Output the (x, y) coordinate of the center of the cell containing the given text.  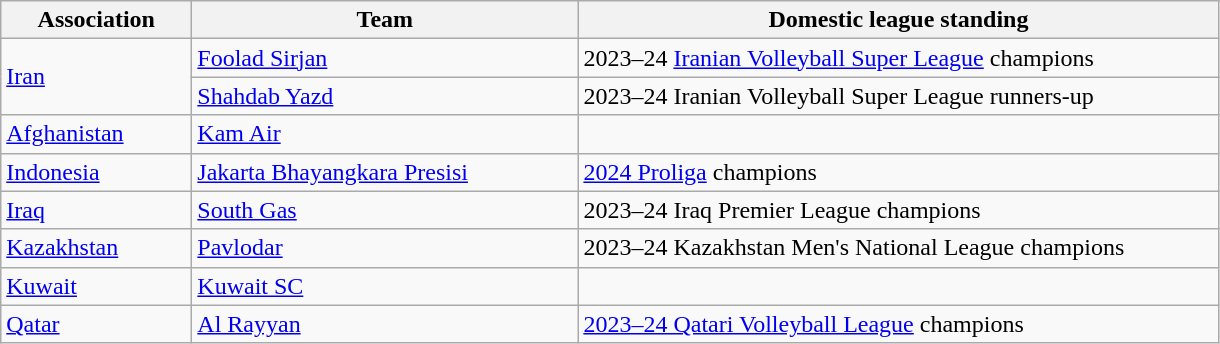
Qatar (96, 324)
Domestic league standing (898, 20)
Pavlodar (385, 248)
Kam Air (385, 134)
Kazakhstan (96, 248)
Association (96, 20)
2023–24 Iranian Volleyball Super League champions (898, 58)
2023–24 Kazakhstan Men's National League champions (898, 248)
Iran (96, 77)
Kuwait SC (385, 286)
Team (385, 20)
2023–24 Qatari Volleyball League champions (898, 324)
Indonesia (96, 172)
Kuwait (96, 286)
2024 Proliga champions (898, 172)
Shahdab Yazd (385, 96)
2023–24 Iranian Volleyball Super League runners-up (898, 96)
2023–24 Iraq Premier League champions (898, 210)
Jakarta Bhayangkara Presisi (385, 172)
Al Rayyan (385, 324)
Foolad Sirjan (385, 58)
Iraq (96, 210)
South Gas (385, 210)
Afghanistan (96, 134)
